Detect which cell encompasses the target text, then output its [X, Y] center coordinate. 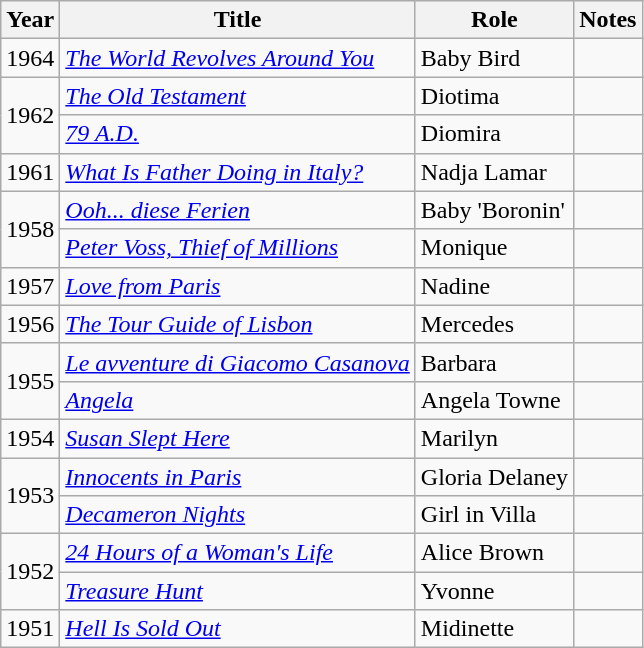
The World Revolves Around You [238, 58]
Hell Is Sold Out [238, 629]
1951 [30, 629]
Notes [608, 20]
1953 [30, 496]
1956 [30, 324]
Diomira [494, 134]
Decameron Nights [238, 515]
Peter Voss, Thief of Millions [238, 248]
Mercedes [494, 324]
Innocents in Paris [238, 477]
Ooh... diese Ferien [238, 210]
Le avventure di Giacomo Casanova [238, 362]
1952 [30, 572]
1955 [30, 381]
Yvonne [494, 591]
Gloria Delaney [494, 477]
Susan Slept Here [238, 438]
1964 [30, 58]
Angela Towne [494, 400]
1962 [30, 115]
Angela [238, 400]
1961 [30, 172]
Diotima [494, 96]
Monique [494, 248]
1957 [30, 286]
Title [238, 20]
Nadja Lamar [494, 172]
1954 [30, 438]
Role [494, 20]
24 Hours of a Woman's Life [238, 553]
What Is Father Doing in Italy? [238, 172]
Midinette [494, 629]
Love from Paris [238, 286]
Treasure Hunt [238, 591]
Year [30, 20]
The Old Testament [238, 96]
Barbara [494, 362]
79 A.D. [238, 134]
Alice Brown [494, 553]
Marilyn [494, 438]
Nadine [494, 286]
Baby Bird [494, 58]
1958 [30, 229]
Baby 'Boronin' [494, 210]
The Tour Guide of Lisbon [238, 324]
Girl in Villa [494, 515]
